Pinpoint the cell where the given text exists, returning its (X, Y) midpoint coordinate. 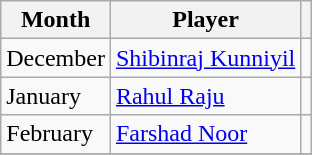
Shibinraj Kunniyil (205, 58)
Farshad Noor (205, 134)
February (56, 134)
December (56, 58)
January (56, 96)
Player (205, 20)
Month (56, 20)
Rahul Raju (205, 96)
